Provide the (X, Y) coordinate of the cell's center where the given text is located.  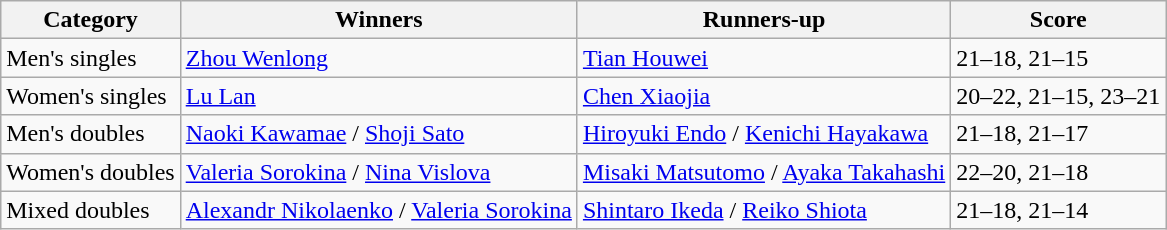
Score (1058, 20)
Naoki Kawamae / Shoji Sato (378, 134)
Valeria Sorokina / Nina Vislova (378, 172)
Women's singles (90, 96)
Shintaro Ikeda / Reiko Shiota (764, 210)
Mixed doubles (90, 210)
Winners (378, 20)
21–18, 21–17 (1058, 134)
Hiroyuki Endo / Kenichi Hayakawa (764, 134)
Women's doubles (90, 172)
21–18, 21–14 (1058, 210)
Men's singles (90, 58)
Lu Lan (378, 96)
Category (90, 20)
Tian Houwei (764, 58)
Men's doubles (90, 134)
21–18, 21–15 (1058, 58)
Chen Xiaojia (764, 96)
Zhou Wenlong (378, 58)
22–20, 21–18 (1058, 172)
Alexandr Nikolaenko / Valeria Sorokina (378, 210)
20–22, 21–15, 23–21 (1058, 96)
Misaki Matsutomo / Ayaka Takahashi (764, 172)
Runners-up (764, 20)
